Provide the (x, y) coordinate of the cell's center where the given text is located.  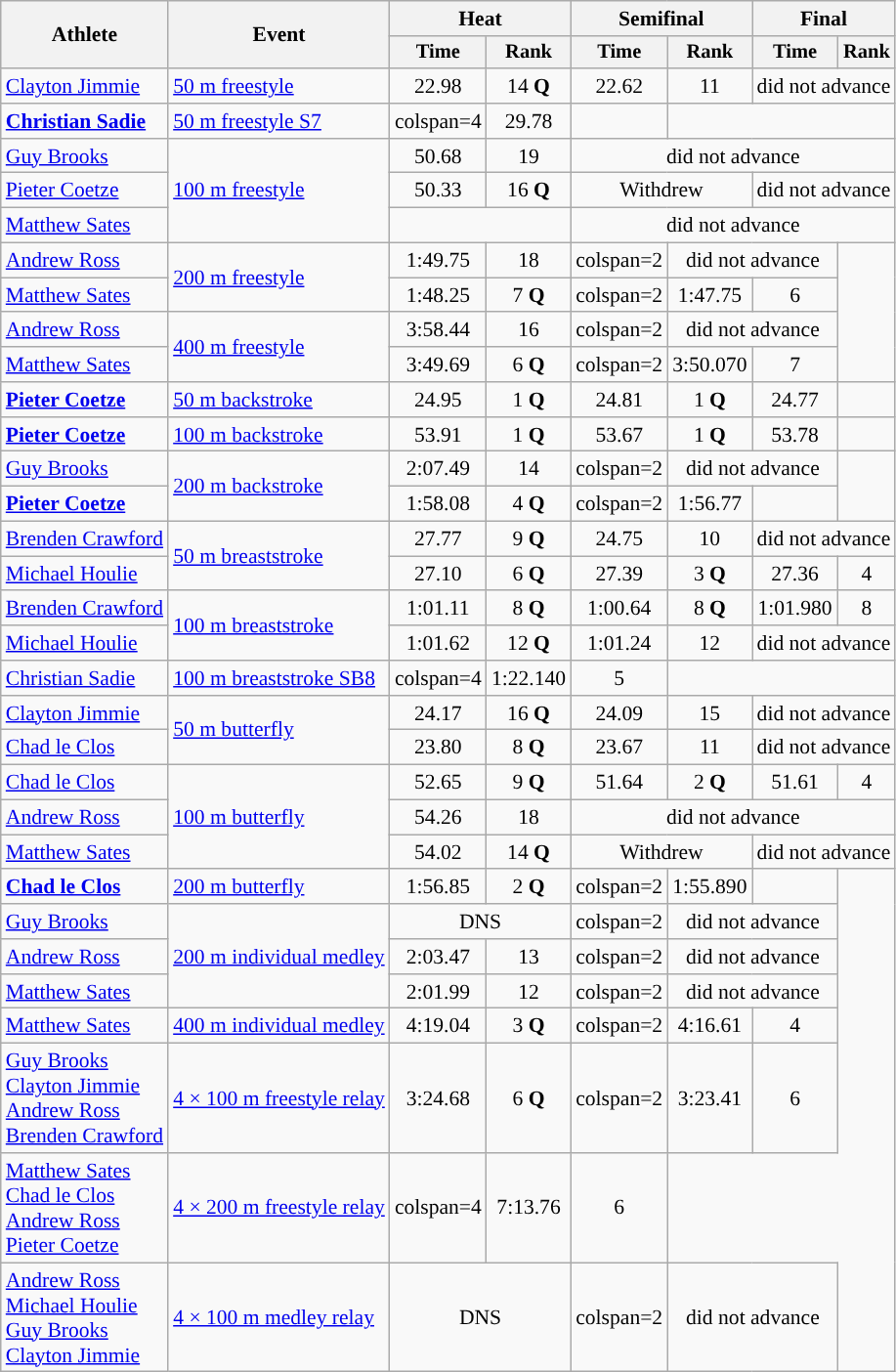
51.64 (619, 783)
27.36 (795, 574)
27.77 (438, 539)
1:56.85 (438, 887)
Matthew SatesChad le ClosAndrew RossPieter Coetze (84, 1208)
4 × 100 m medley relay (279, 1317)
2:01.99 (438, 992)
1:01.24 (619, 643)
27.39 (619, 574)
24.17 (438, 713)
100 m butterfly (279, 817)
4:16.61 (709, 1026)
1:56.77 (709, 504)
2:07.49 (438, 469)
3:58.44 (438, 330)
50 m breaststroke (279, 557)
8 (868, 609)
27.10 (438, 574)
1:01.62 (438, 643)
1:49.75 (438, 261)
29.78 (529, 121)
1:47.75 (709, 295)
200 m freestyle (279, 278)
1:48.25 (438, 295)
7:13.76 (529, 1208)
200 m individual medley (279, 956)
53.91 (438, 435)
12 Q (529, 643)
3:23.41 (709, 1098)
10 (709, 539)
Andrew RossMichael HoulieGuy BrooksClayton Jimmie (84, 1317)
1:01.980 (795, 609)
24.81 (619, 400)
50 m freestyle S7 (279, 121)
16 (529, 330)
Final (825, 19)
50 m backstroke (279, 400)
1:55.890 (709, 887)
4 × 100 m freestyle relay (279, 1098)
23.80 (438, 748)
3:50.070 (709, 364)
22.98 (438, 86)
53.67 (619, 435)
52.65 (438, 783)
Semifinal (661, 19)
24.95 (438, 400)
53.78 (795, 435)
1:58.08 (438, 504)
50.33 (438, 191)
100 m breaststroke (279, 625)
4 Q (529, 504)
3:49.69 (438, 364)
19 (529, 156)
24.77 (795, 400)
54.26 (438, 818)
24.75 (619, 539)
4 × 200 m freestyle relay (279, 1208)
13 (529, 957)
22.62 (619, 86)
23.67 (619, 748)
4:19.04 (438, 1026)
100 m freestyle (279, 192)
1:00.64 (619, 609)
100 m breaststroke SB8 (279, 678)
100 m backstroke (279, 435)
50 m butterfly (279, 731)
1:22.140 (529, 678)
14 (529, 469)
Heat (481, 19)
50.68 (438, 156)
Guy BrooksClayton JimmieAndrew RossBrenden Crawford (84, 1098)
24.09 (619, 713)
5 (619, 678)
2:03.47 (438, 957)
400 m freestyle (279, 348)
3:24.68 (438, 1098)
15 (709, 713)
7 (795, 364)
7 Q (529, 295)
50 m freestyle (279, 86)
Athlete (84, 35)
400 m individual medley (279, 1026)
51.61 (795, 783)
200 m backstroke (279, 487)
200 m butterfly (279, 887)
Event (279, 35)
1:01.11 (438, 609)
54.02 (438, 852)
